Identify which cell holds the provided text, then report its (x, y) central coordinate. 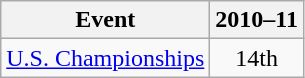
Event (106, 20)
2010–11 (257, 20)
14th (257, 58)
U.S. Championships (106, 58)
